Detect which cell encompasses the target text, then output its (X, Y) center coordinate. 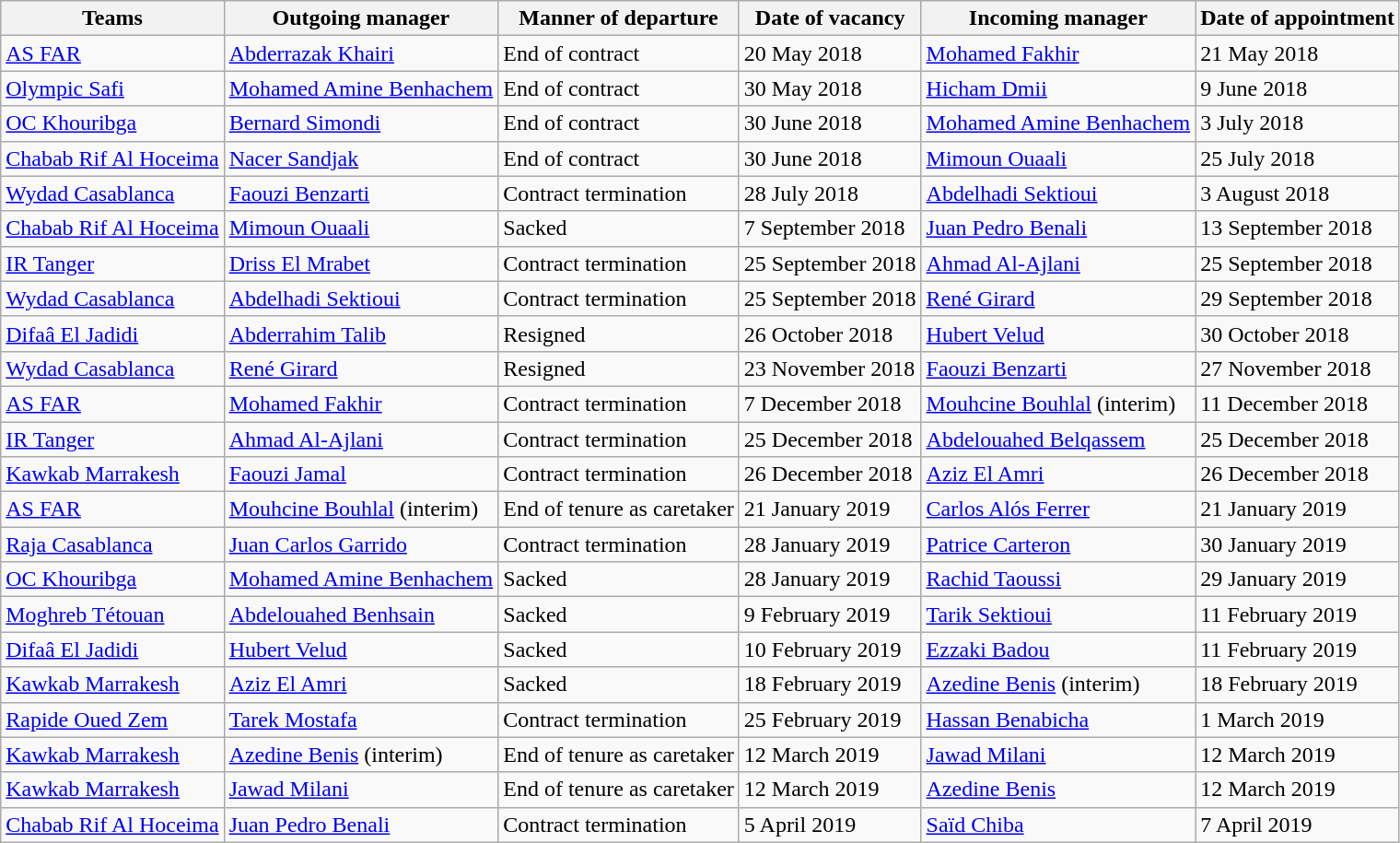
Abdelouahed Benhsain (361, 615)
Juan Carlos Garrido (361, 544)
Azedine Benis (1058, 790)
Abderrahim Talib (361, 334)
Hicham Dmii (1058, 88)
21 May 2018 (1298, 53)
20 May 2018 (830, 53)
Tarik Sektioui (1058, 615)
Abderrazak Khairi (361, 53)
1 March 2019 (1298, 720)
Hassan Benabicha (1058, 720)
7 September 2018 (830, 228)
Saïd Chiba (1058, 825)
25 July 2018 (1298, 158)
Moghreb Tétouan (112, 615)
Abdelouahed Belqassem (1058, 439)
7 April 2019 (1298, 825)
30 January 2019 (1298, 544)
Carlos Alós Ferrer (1058, 509)
9 June 2018 (1298, 88)
29 September 2018 (1298, 299)
Rapide Oued Zem (112, 720)
30 May 2018 (830, 88)
Incoming manager (1058, 18)
3 August 2018 (1298, 193)
Ezzaki Badou (1058, 650)
13 September 2018 (1298, 228)
29 January 2019 (1298, 580)
5 April 2019 (830, 825)
Faouzi Jamal (361, 474)
9 February 2019 (830, 615)
26 October 2018 (830, 334)
27 November 2018 (1298, 369)
Date of appointment (1298, 18)
Bernard Simondi (361, 123)
Date of vacancy (830, 18)
Raja Casablanca (112, 544)
Patrice Carteron (1058, 544)
23 November 2018 (830, 369)
25 February 2019 (830, 720)
Tarek Mostafa (361, 720)
7 December 2018 (830, 404)
Outgoing manager (361, 18)
Nacer Sandjak (361, 158)
11 December 2018 (1298, 404)
Driss El Mrabet (361, 263)
3 July 2018 (1298, 123)
Teams (112, 18)
30 October 2018 (1298, 334)
Manner of departure (619, 18)
10 February 2019 (830, 650)
Rachid Taoussi (1058, 580)
28 July 2018 (830, 193)
Olympic Safi (112, 88)
